Return the (X, Y) coordinate for the center point of the cell that contains the specified text.  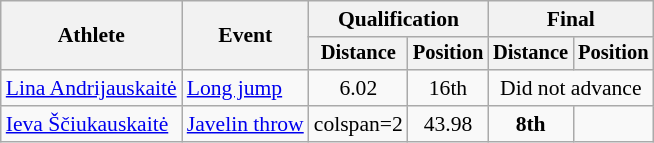
Long jump (246, 88)
Qualification (398, 19)
colspan=2 (358, 124)
Final (570, 19)
Did not advance (570, 88)
43.98 (448, 124)
Lina Andrijauskaitė (92, 88)
Athlete (92, 36)
16th (448, 88)
Ieva Ščiukauskaitė (92, 124)
Event (246, 36)
6.02 (358, 88)
8th (530, 124)
Javelin throw (246, 124)
